Return the [X, Y] coordinate for the center point of the cell that contains the specified text.  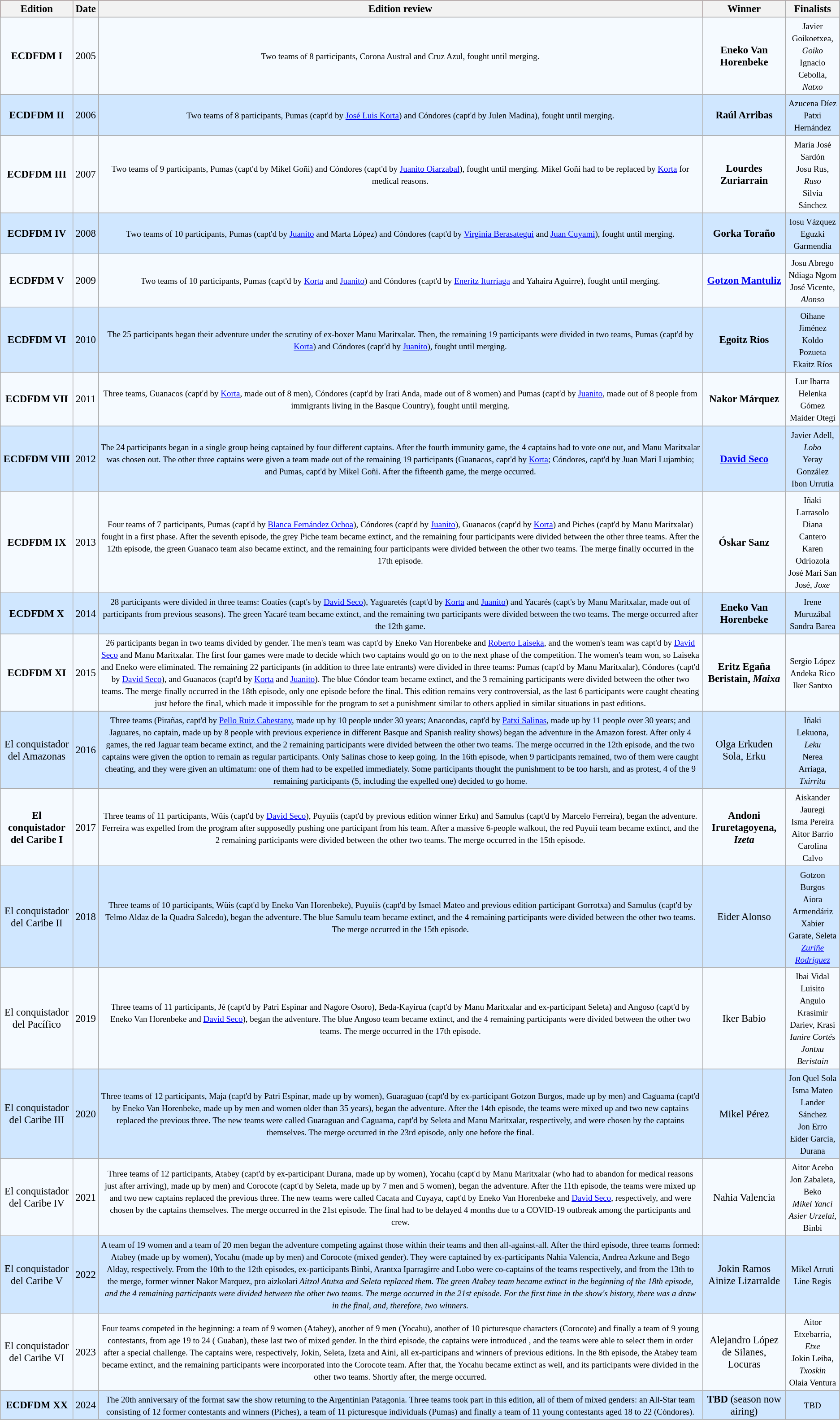
Óskar Sanz [744, 542]
Aitor Acebo Jon Zabaleta, Beko Mikel Yanci Asier Urzelai, Binbi [812, 1197]
2021 [86, 1197]
Jokin Ramos Ainize Lizarralde [744, 1275]
2010 [86, 340]
Raúl Arribas [744, 115]
Edition review [400, 9]
2016 [86, 750]
Eider Alonso [744, 916]
Oihane Jiménez Koldo Pozueta Ekaitz Ríos [812, 340]
2006 [86, 115]
Alejandro López de Silanes, Locuras [744, 1352]
2014 [86, 613]
Sergio López Andeka Rico Iker Santxo [812, 673]
Aiskander Jauregi Isma Pereira Aitor Barrio Carolina Calvo [812, 828]
ECDFDM I [37, 56]
2024 [86, 1405]
TBD [812, 1405]
Eritz Egaña Beristain, Maixa [744, 673]
2012 [86, 459]
Aitor Etxebarria, Etxe Jokin Leiba, Txoskin Olaia Ventura [812, 1352]
Irene Muruzábal Sandra Barea [812, 613]
2018 [86, 916]
2007 [86, 175]
ECDFDM II [37, 115]
ECDFDM XI [37, 673]
El conquistador del Caribe IV [37, 1197]
2015 [86, 673]
Jon Quel Sola Isma Mateo Lander Sánchez Jon Erro Eider García, Durana [812, 1114]
El conquistador del Caribe VI [37, 1352]
ECDFDM IV [37, 234]
Finalists [812, 9]
Gotzon Mantuliz [744, 281]
Olga Erkuden Sola, Erku [744, 750]
2019 [86, 1019]
Andoni Iruretagoyena, Izeta [744, 828]
Lur Ibarra Helenka Gómez Maider Otegi [812, 399]
2017 [86, 828]
TBD (season now airing) [744, 1405]
David Seco [744, 459]
ECDFDM XX [37, 1405]
Nahia Valencia [744, 1197]
2020 [86, 1114]
ECDFDM VII [37, 399]
2022 [86, 1275]
El conquistador del Caribe V [37, 1275]
Gorka Toraño [744, 234]
El conquistador del Caribe I [37, 828]
Josu Abrego Ndiaga Ngom José Vicente, Alonso [812, 281]
Two teams of 8 participants, Corona Austral and Cruz Azul, fought until merging. [400, 56]
Javier Goikoetxea, Goiko Ignacio Cebolla, Natxo [812, 56]
2013 [86, 542]
Mikel Arruti Line Regis [812, 1275]
El conquistador del Caribe III [37, 1114]
Iosu Vázquez Eguzki Garmendia [812, 234]
2005 [86, 56]
Date [86, 9]
Lourdes Zuriarrain [744, 175]
2008 [86, 234]
2009 [86, 281]
Iñaki Larrasolo Diana Cantero Karen Odriozola José Mari San José, Joxe [812, 542]
Nakor Márquez [744, 399]
Gotzon Burgos Aiora Armendáriz Xabier Garate, Seleta Zuriñe Rodríguez [812, 916]
ECDFDM X [37, 613]
Egoitz Ríos [744, 340]
Edition [37, 9]
ECDFDM III [37, 175]
María José Sardón Josu Rus, Ruso Silvia Sánchez [812, 175]
Winner [744, 9]
2011 [86, 399]
2023 [86, 1352]
Javier Adell, Lobo Yeray González Ibon Urrutia [812, 459]
Iker Babio [744, 1019]
Azucena Díez Patxi Hernández [812, 115]
ECDFDM IX [37, 542]
Mikel Pérez [744, 1114]
ECDFDM V [37, 281]
ECDFDM VI [37, 340]
El conquistador del Caribe II [37, 916]
El conquistador del Pacífico [37, 1019]
ECDFDM VIII [37, 459]
Iñaki Lekuona, Leku Nerea Arriaga, Txirrita [812, 750]
Ibai Vidal Luisito Angulo Krasimir Dariev, Krasi Ianire Cortés Jontxu Beristain [812, 1019]
Two teams of 8 participants, Pumas (capt'd by José Luis Korta) and Cóndores (capt'd by Julen Madina), fought until merging. [400, 115]
El conquistador del Amazonas [37, 750]
